Scan for the cell matching the given text and deliver its (X, Y) coordinate at center. 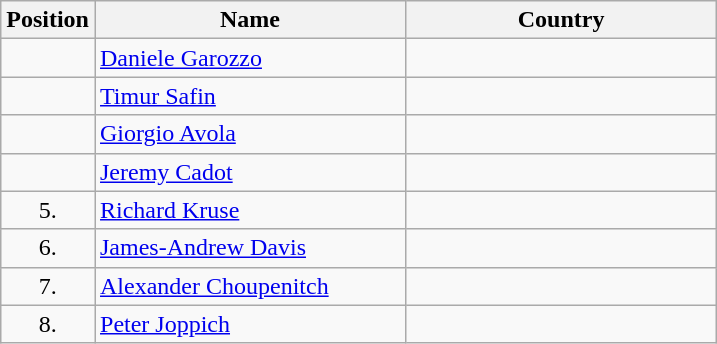
Jeremy Cadot (250, 172)
Daniele Garozzo (250, 58)
Name (250, 20)
Richard Kruse (250, 210)
Timur Safin (250, 96)
8. (48, 324)
Country (562, 20)
6. (48, 248)
James-Andrew Davis (250, 248)
5. (48, 210)
7. (48, 286)
Giorgio Avola (250, 134)
Position (48, 20)
Peter Joppich (250, 324)
Alexander Choupenitch (250, 286)
